Extract the [x, y] coordinate from the center of the cell holding the provided text.  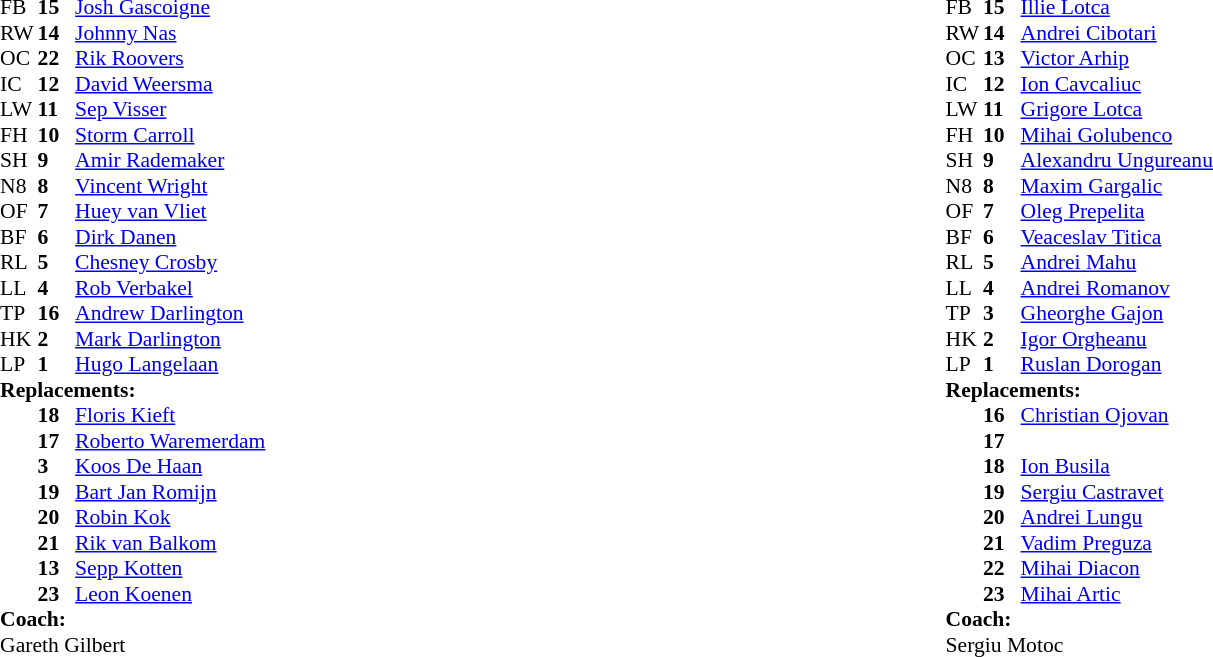
Mihai Golubenco [1117, 135]
Igor Orgheanu [1117, 339]
Hugo Langelaan [170, 365]
Robin Kok [170, 517]
Ion Busila [1117, 467]
Storm Carroll [170, 135]
Amir Rademaker [170, 161]
Andrei Cibotari [1117, 33]
Maxim Gargalic [1117, 186]
Andrei Romanov [1117, 288]
Vincent Wright [170, 186]
David Weersma [170, 84]
Rik Roovers [170, 59]
Gheorghe Gajon [1117, 313]
Bart Jan Romijn [170, 492]
Johnny Nas [170, 33]
Leon Koenen [170, 594]
Christian Ojovan [1117, 415]
Oleg Prepelita [1117, 211]
Alexandru Ungureanu [1117, 161]
Andrei Mahu [1117, 263]
Andrew Darlington [170, 313]
Chesney Crosby [170, 263]
Ruslan Dorogan [1117, 365]
Roberto Waremerdam [170, 441]
Huey van Vliet [170, 211]
Veaceslav Titica [1117, 237]
Mihai Diacon [1117, 569]
Rik van Balkom [170, 543]
Mihai Artic [1117, 594]
Andrei Lungu [1117, 517]
Floris Kieft [170, 415]
Mark Darlington [170, 339]
Sepp Kotten [170, 569]
Victor Arhip [1117, 59]
Koos De Haan [170, 467]
Ion Cavcaliuc [1117, 84]
Dirk Danen [170, 237]
Grigore Lotca [1117, 109]
Sep Visser [170, 109]
Rob Verbakel [170, 288]
Sergiu Castravet [1117, 492]
Vadim Preguza [1117, 543]
